Locate the cell with the specified text and output its (X, Y) center coordinate. 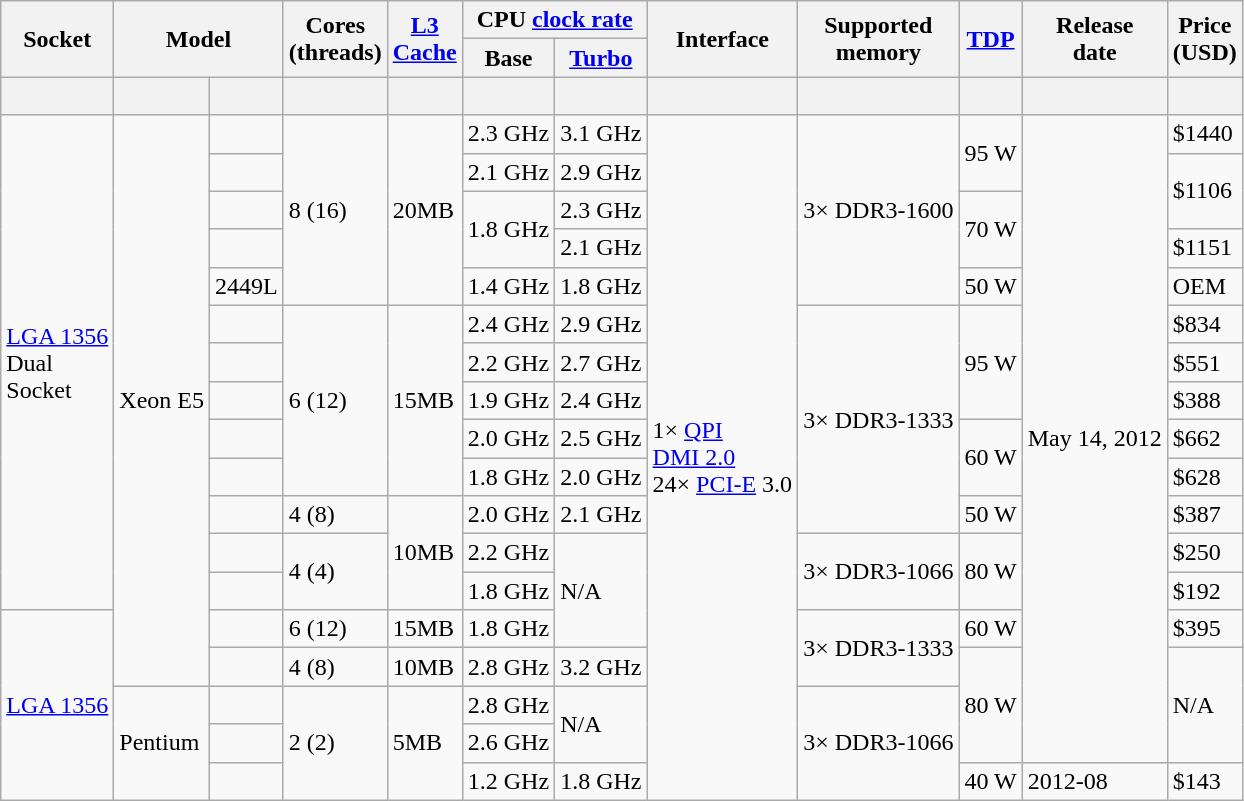
L3Cache (424, 39)
3× DDR3-1600 (878, 210)
1.9 GHz (508, 400)
$387 (1204, 515)
CPU clock rate (554, 20)
Socket (58, 39)
$395 (1204, 629)
Model (198, 39)
3.1 GHz (601, 134)
$1106 (1204, 191)
2449L (247, 286)
40 W (990, 781)
Pentium (162, 743)
1× QPIDMI 2.024× PCI-E 3.0 (722, 458)
$192 (1204, 591)
Releasedate (1094, 39)
OEM (1204, 286)
20MB (424, 210)
2.7 GHz (601, 362)
2.6 GHz (508, 743)
Supportedmemory (878, 39)
1.2 GHz (508, 781)
3.2 GHz (601, 667)
Cores(threads) (335, 39)
70 W (990, 229)
$388 (1204, 400)
Turbo (601, 58)
$250 (1204, 553)
Interface (722, 39)
$834 (1204, 324)
2 (2) (335, 743)
TDP (990, 39)
$551 (1204, 362)
Base (508, 58)
4 (4) (335, 572)
LGA 1356DualSocket (58, 362)
May 14, 2012 (1094, 438)
2012-08 (1094, 781)
$1440 (1204, 134)
$143 (1204, 781)
Price(USD) (1204, 39)
8 (16) (335, 210)
2.5 GHz (601, 438)
$628 (1204, 477)
$1151 (1204, 248)
5MB (424, 743)
LGA 1356 (58, 705)
$662 (1204, 438)
Xeon E5 (162, 400)
1.4 GHz (508, 286)
